Scan for the cell matching the given text and deliver its (X, Y) coordinate at center. 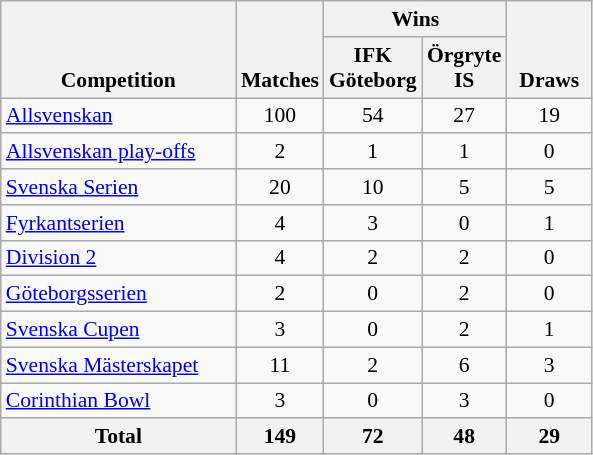
27 (464, 116)
11 (280, 365)
48 (464, 437)
72 (373, 437)
Göteborgsserien (118, 294)
Total (118, 437)
Corinthian Bowl (118, 401)
Competition (118, 50)
54 (373, 116)
19 (550, 116)
Wins (416, 19)
Allsvenskan (118, 116)
10 (373, 187)
Draws (550, 50)
Svenska Serien (118, 187)
100 (280, 116)
29 (550, 437)
Division 2 (118, 258)
Matches (280, 50)
149 (280, 437)
20 (280, 187)
Svenska Cupen (118, 330)
IFK Göteborg (373, 68)
Svenska Mästerskapet (118, 365)
6 (464, 365)
Örgryte IS (464, 68)
Fyrkantserien (118, 223)
Allsvenskan play-offs (118, 152)
